Return (x, y) of the center of cell containing provided text 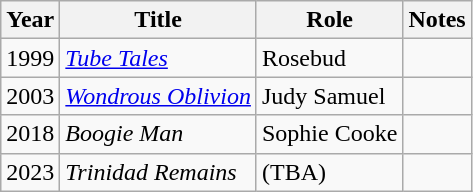
2023 (30, 172)
Year (30, 20)
Judy Samuel (329, 96)
Trinidad Remains (158, 172)
(TBA) (329, 172)
2003 (30, 96)
Role (329, 20)
2018 (30, 134)
Tube Tales (158, 58)
Rosebud (329, 58)
Boogie Man (158, 134)
Title (158, 20)
Sophie Cooke (329, 134)
Wondrous Oblivion (158, 96)
Notes (437, 20)
1999 (30, 58)
